Provide the (x, y) coordinate of the cell's center where the given text is located.  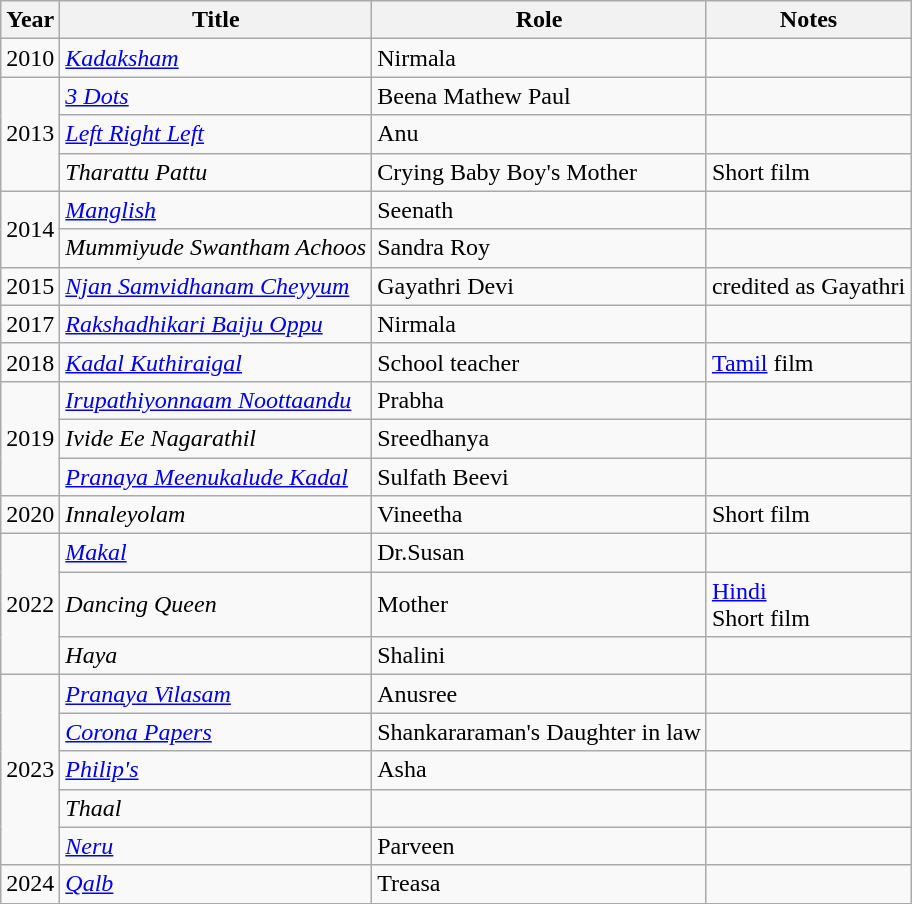
2023 (30, 770)
Tamil film (808, 362)
Qalb (216, 884)
2015 (30, 286)
Parveen (540, 846)
Sandra Roy (540, 248)
Vineetha (540, 515)
Mummiyude Swantham Achoos (216, 248)
Shalini (540, 656)
Prabha (540, 400)
2022 (30, 604)
Mother (540, 604)
Notes (808, 20)
Innaleyolam (216, 515)
School teacher (540, 362)
2010 (30, 58)
Pranaya Meenukalude Kadal (216, 477)
Neru (216, 846)
Irupathiyonnaam Noottaandu (216, 400)
Title (216, 20)
2019 (30, 438)
2020 (30, 515)
Crying Baby Boy's Mother (540, 172)
Sulfath Beevi (540, 477)
Hindi Short film (808, 604)
Kadal Kuthiraigal (216, 362)
Year (30, 20)
2014 (30, 229)
Makal (216, 553)
Tharattu Pattu (216, 172)
Philip's (216, 770)
Kadaksham (216, 58)
Njan Samvidhanam Cheyyum (216, 286)
2017 (30, 324)
Thaal (216, 808)
Beena Mathew Paul (540, 96)
Rakshadhikari Baiju Oppu (216, 324)
credited as Gayathri (808, 286)
Haya (216, 656)
3 Dots (216, 96)
Ivide Ee Nagarathil (216, 438)
Left Right Left (216, 134)
Dr.Susan (540, 553)
Treasa (540, 884)
2024 (30, 884)
Gayathri Devi (540, 286)
2013 (30, 134)
Manglish (216, 210)
Anu (540, 134)
Seenath (540, 210)
2018 (30, 362)
Pranaya Vilasam (216, 694)
Corona Papers (216, 732)
Anusree (540, 694)
Asha (540, 770)
Role (540, 20)
Sreedhanya (540, 438)
Shankararaman's Daughter in law (540, 732)
Dancing Queen (216, 604)
